Return [x, y] of the center of cell containing provided text 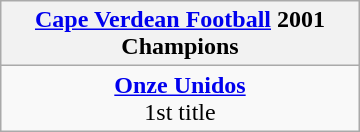
Cape Verdean Football 2001Champions [180, 34]
Onze Unidos1st title [180, 98]
